Capture the cell that displays the provided text and extract its (X, Y) central coordinate. 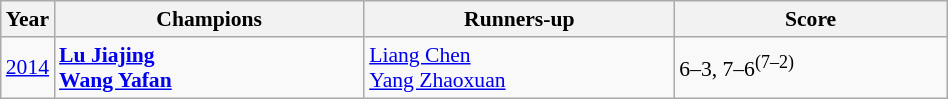
Score (810, 19)
Year (28, 19)
2014 (28, 68)
Liang Chen Yang Zhaoxuan (519, 68)
6–3, 7–6(7–2) (810, 68)
Lu Jiajing Wang Yafan (209, 68)
Champions (209, 19)
Runners-up (519, 19)
